Output the [X, Y] coordinate of the center of the cell containing the given text.  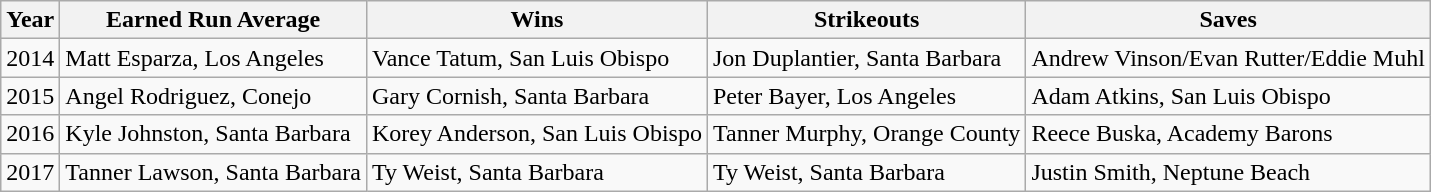
Andrew Vinson/Evan Rutter/Eddie Muhl [1228, 58]
2015 [30, 96]
Tanner Lawson, Santa Barbara [214, 172]
Justin Smith, Neptune Beach [1228, 172]
Strikeouts [866, 20]
Wins [536, 20]
2016 [30, 134]
Year [30, 20]
Matt Esparza, Los Angeles [214, 58]
Angel Rodriguez, Conejo [214, 96]
2014 [30, 58]
Adam Atkins, San Luis Obispo [1228, 96]
Vance Tatum, San Luis Obispo [536, 58]
Saves [1228, 20]
Korey Anderson, San Luis Obispo [536, 134]
2017 [30, 172]
Peter Bayer, Los Angeles [866, 96]
Earned Run Average [214, 20]
Jon Duplantier, Santa Barbara [866, 58]
Gary Cornish, Santa Barbara [536, 96]
Kyle Johnston, Santa Barbara [214, 134]
Reece Buska, Academy Barons [1228, 134]
Tanner Murphy, Orange County [866, 134]
